Determine the (X, Y) coordinate at the center of the cell enclosing the given text.  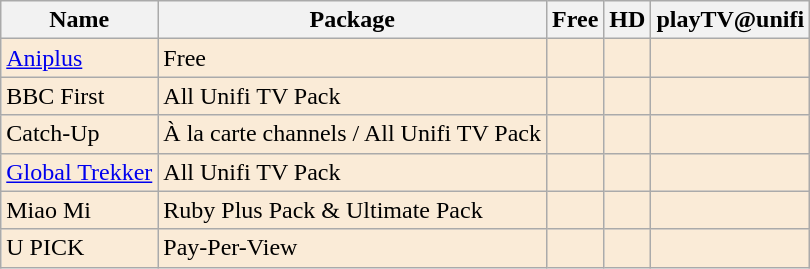
Miao Mi (80, 210)
Global Trekker (80, 172)
Package (352, 20)
Ruby Plus Pack & Ultimate Pack (352, 210)
HD (628, 20)
Pay-Per-View (352, 248)
U PICK (80, 248)
playTV@unifi (730, 20)
Catch-Up (80, 134)
Aniplus (80, 58)
À la carte channels / All Unifi TV Pack (352, 134)
BBC First (80, 96)
Name (80, 20)
